Find where the given text appears and provide that cell's center as [x, y] coordinate. 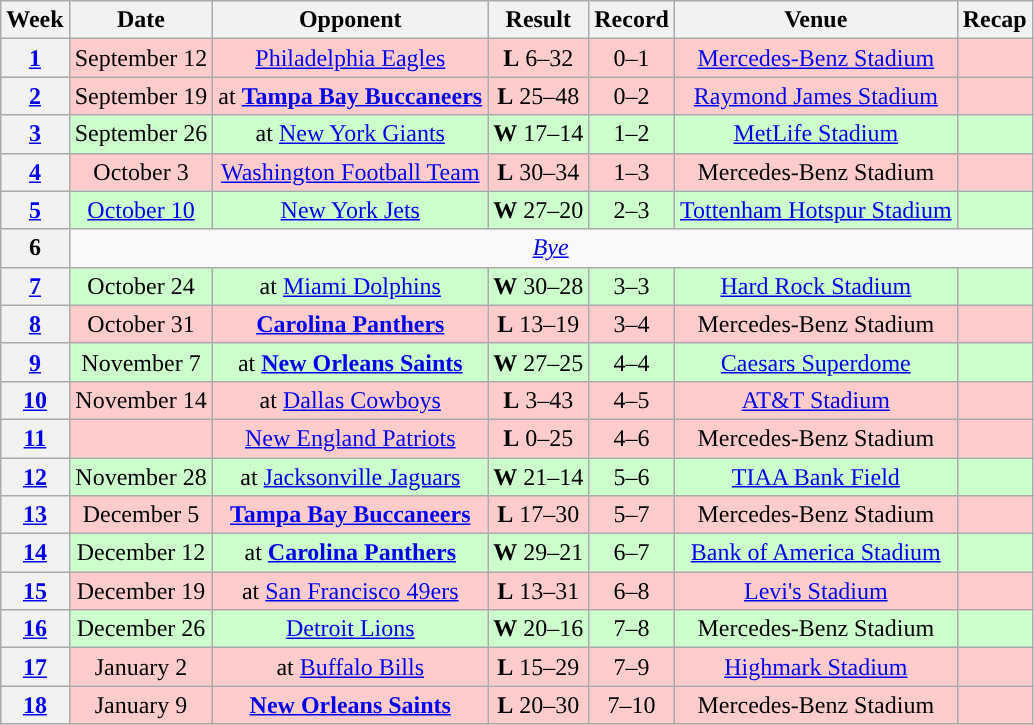
September 26 [141, 134]
Detroit Lions [350, 629]
Hard Rock Stadium [816, 286]
January 2 [141, 667]
October 10 [141, 210]
Carolina Panthers [350, 324]
Recap [994, 20]
L 30–34 [538, 172]
W 20–16 [538, 629]
Bank of America Stadium [816, 553]
TIAA Bank Field [816, 477]
0–2 [632, 96]
L 0–25 [538, 438]
October 31 [141, 324]
at Tampa Bay Buccaneers [350, 96]
Result [538, 20]
Washington Football Team [350, 172]
Tampa Bay Buccaneers [350, 515]
1 [35, 58]
16 [35, 629]
Tottenham Hotspur Stadium [816, 210]
1–2 [632, 134]
L 6–32 [538, 58]
Date [141, 20]
Highmark Stadium [816, 667]
4–5 [632, 400]
at New York Giants [350, 134]
14 [35, 553]
New England Patriots [350, 438]
L 13–19 [538, 324]
L 17–30 [538, 515]
December 5 [141, 515]
6–8 [632, 591]
November 28 [141, 477]
September 12 [141, 58]
at San Francisco 49ers [350, 591]
W 27–25 [538, 362]
at Buffalo Bills [350, 667]
October 3 [141, 172]
15 [35, 591]
3–3 [632, 286]
Bye [550, 248]
L 3–43 [538, 400]
New York Jets [350, 210]
L 20–30 [538, 705]
Venue [816, 20]
L 25–48 [538, 96]
MetLife Stadium [816, 134]
7 [35, 286]
Levi's Stadium [816, 591]
13 [35, 515]
3 [35, 134]
AT&T Stadium [816, 400]
September 19 [141, 96]
7–9 [632, 667]
October 24 [141, 286]
W 17–14 [538, 134]
6–7 [632, 553]
1–3 [632, 172]
11 [35, 438]
5–6 [632, 477]
L 13–31 [538, 591]
9 [35, 362]
December 19 [141, 591]
4–4 [632, 362]
Week [35, 20]
12 [35, 477]
4 [35, 172]
November 7 [141, 362]
0–1 [632, 58]
5–7 [632, 515]
Philadelphia Eagles [350, 58]
Caesars Superdome [816, 362]
5 [35, 210]
at Dallas Cowboys [350, 400]
W 30–28 [538, 286]
8 [35, 324]
Record [632, 20]
W 21–14 [538, 477]
7–8 [632, 629]
10 [35, 400]
at New Orleans Saints [350, 362]
4–6 [632, 438]
17 [35, 667]
New Orleans Saints [350, 705]
7–10 [632, 705]
2–3 [632, 210]
Opponent [350, 20]
2 [35, 96]
6 [35, 248]
L 15–29 [538, 667]
W 27–20 [538, 210]
at Miami Dolphins [350, 286]
at Jacksonville Jaguars [350, 477]
December 26 [141, 629]
November 14 [141, 400]
3–4 [632, 324]
18 [35, 705]
December 12 [141, 553]
W 29–21 [538, 553]
at Carolina Panthers [350, 553]
Raymond James Stadium [816, 96]
January 9 [141, 705]
